Capture the cell that displays the provided text and extract its (X, Y) central coordinate. 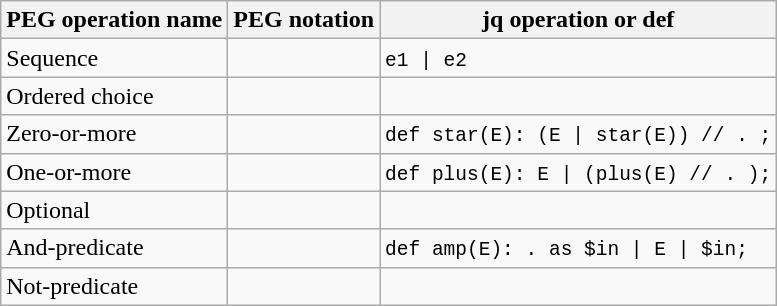
PEG operation name (114, 20)
def amp(E): . as $in | E | $in; (578, 248)
One-or-more (114, 172)
Zero-or-more (114, 134)
Optional (114, 210)
And-predicate (114, 248)
Sequence (114, 58)
PEG notation (304, 20)
def plus(E): E | (plus(E) // . ); (578, 172)
Ordered choice (114, 96)
jq operation or def (578, 20)
e1 | e2 (578, 58)
def star(E): (E | star(E)) // . ; (578, 134)
Not-predicate (114, 286)
